Capture the cell that displays the provided text and extract its [X, Y] central coordinate. 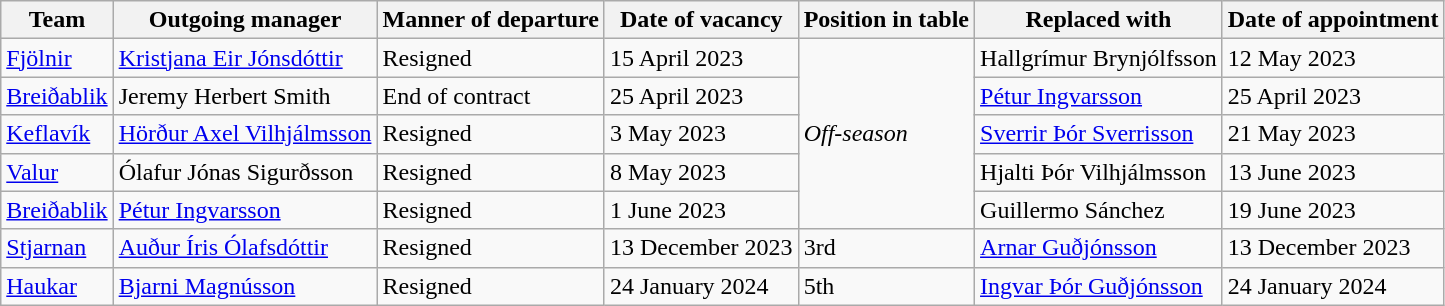
13 June 2023 [1333, 172]
8 May 2023 [701, 172]
Date of vacancy [701, 20]
Hjalti Þór Vilhjálmsson [1099, 172]
Keflavík [57, 134]
Position in table [886, 20]
Arnar Guðjónsson [1099, 248]
Ingvar Þór Guðjónsson [1099, 286]
Replaced with [1099, 20]
21 May 2023 [1333, 134]
12 May 2023 [1333, 58]
Haukar [57, 286]
3rd [886, 248]
3 May 2023 [701, 134]
Stjarnan [57, 248]
Kristjana Eir Jónsdóttir [245, 58]
Team [57, 20]
Sverrir Þór Sverrisson [1099, 134]
Manner of departure [490, 20]
End of contract [490, 96]
Off-season [886, 134]
Ólafur Jónas Sigurðsson [245, 172]
Fjölnir [57, 58]
Guillermo Sánchez [1099, 210]
Hörður Axel Vilhjálmsson [245, 134]
Hallgrímur Brynjólfsson [1099, 58]
Valur [57, 172]
Outgoing manager [245, 20]
19 June 2023 [1333, 210]
Jeremy Herbert Smith [245, 96]
1 June 2023 [701, 210]
Auður Íris Ólafsdóttir [245, 248]
5th [886, 286]
Date of appointment [1333, 20]
15 April 2023 [701, 58]
Bjarni Magnússon [245, 286]
